Determine the [X, Y] coordinate at the center of the cell enclosing the given text.  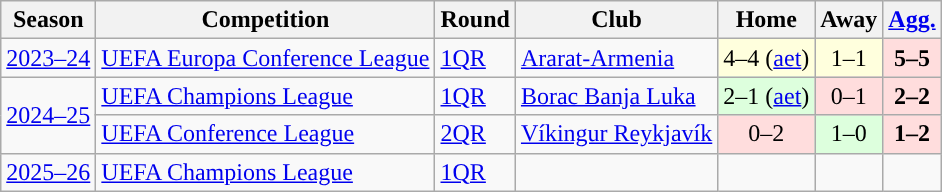
2023–24 [48, 58]
0–2 [766, 134]
0–1 [849, 96]
2025–26 [48, 172]
Borac Banja Luka [616, 96]
Club [616, 20]
2QR [475, 134]
Ararat-Armenia [616, 58]
1–0 [849, 134]
2–1 (aet) [766, 96]
Competition [266, 20]
2–2 [912, 96]
1–1 [849, 58]
1–2 [912, 134]
Agg. [912, 20]
Season [48, 20]
5–5 [912, 58]
Víkingur Reykjavík [616, 134]
Home [766, 20]
Away [849, 20]
4–4 (aet) [766, 58]
Round [475, 20]
UEFA Europa Conference League [266, 58]
UEFA Conference League [266, 134]
2024–25 [48, 115]
